Extract the (X, Y) coordinate from the center of the cell holding the provided text.  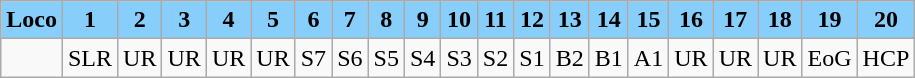
5 (273, 20)
20 (886, 20)
B2 (570, 58)
19 (830, 20)
10 (459, 20)
4 (228, 20)
S2 (495, 58)
8 (386, 20)
S3 (459, 58)
15 (648, 20)
S6 (350, 58)
S4 (422, 58)
EoG (830, 58)
A1 (648, 58)
16 (691, 20)
S1 (532, 58)
1 (90, 20)
17 (735, 20)
Loco (32, 20)
B1 (608, 58)
13 (570, 20)
7 (350, 20)
9 (422, 20)
3 (184, 20)
6 (313, 20)
11 (495, 20)
S7 (313, 58)
14 (608, 20)
S5 (386, 58)
SLR (90, 58)
12 (532, 20)
18 (780, 20)
HCP (886, 58)
2 (140, 20)
